Capture the cell that displays the provided text and extract its [x, y] central coordinate. 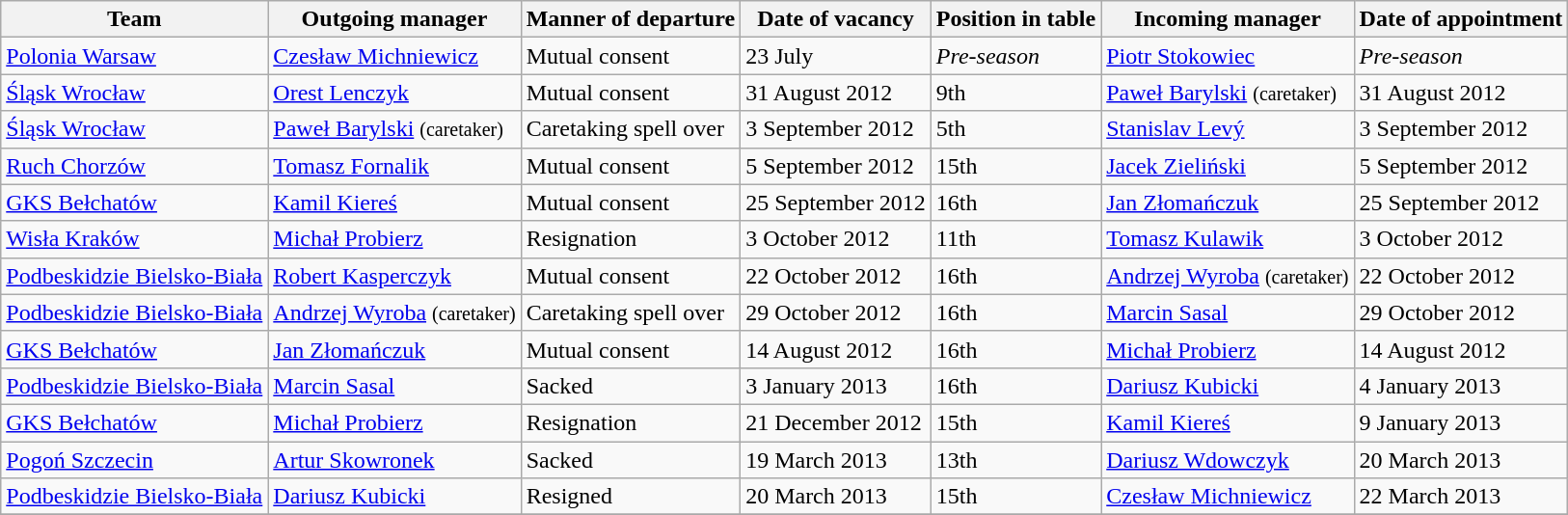
11th [1015, 239]
19 March 2013 [836, 460]
Incoming manager [1228, 19]
Stanislav Levý [1228, 129]
Team [135, 19]
Tomasz Kulawik [1228, 239]
9 January 2013 [1461, 422]
Date of appointment [1461, 19]
9th [1015, 93]
Ruch Chorzów [135, 166]
Tomasz Fornalik [394, 166]
Jacek Zieliński [1228, 166]
5th [1015, 129]
Manner of departure [631, 19]
13th [1015, 460]
Wisła Kraków [135, 239]
3 January 2013 [836, 386]
Resigned [631, 497]
Position in table [1015, 19]
4 January 2013 [1461, 386]
Dariusz Wdowczyk [1228, 460]
Orest Lenczyk [394, 93]
21 December 2012 [836, 422]
Date of vacancy [836, 19]
22 March 2013 [1461, 497]
Piotr Stokowiec [1228, 56]
Polonia Warsaw [135, 56]
Artur Skowronek [394, 460]
Pogoń Szczecin [135, 460]
Robert Kasperczyk [394, 276]
Outgoing manager [394, 19]
23 July [836, 56]
